Scan for the cell matching the given text and deliver its [X, Y] coordinate at center. 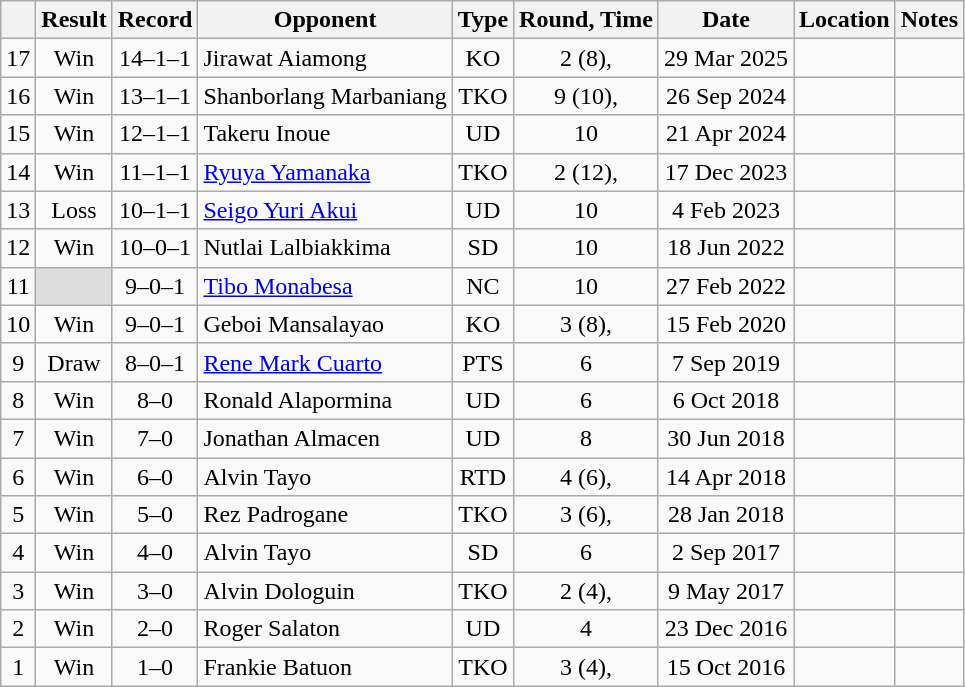
2 Sep 2017 [726, 553]
Notes [929, 20]
16 [18, 96]
2 (8), [586, 58]
Opponent [325, 20]
17 Dec 2023 [726, 172]
3 (6), [586, 515]
3 (4), [586, 667]
8–0–1 [155, 362]
Jirawat Aiamong [325, 58]
14 Apr 2018 [726, 477]
9 (10), [586, 96]
Roger Salaton [325, 629]
23 Dec 2016 [726, 629]
1–0 [155, 667]
5 [18, 515]
6–0 [155, 477]
2 (12), [586, 172]
3–0 [155, 591]
6 Oct 2018 [726, 400]
7 Sep 2019 [726, 362]
15 [18, 134]
27 Feb 2022 [726, 286]
Nutlai Lalbiakkima [325, 248]
Jonathan Almacen [325, 438]
15 Feb 2020 [726, 324]
PTS [482, 362]
NC [482, 286]
17 [18, 58]
11 [18, 286]
Location [845, 20]
18 Jun 2022 [726, 248]
Result [74, 20]
9 May 2017 [726, 591]
7–0 [155, 438]
Loss [74, 210]
2 (4), [586, 591]
RTD [482, 477]
2 [18, 629]
14–1–1 [155, 58]
8–0 [155, 400]
Rene Mark Cuarto [325, 362]
Round, Time [586, 20]
13–1–1 [155, 96]
Draw [74, 362]
Tibo Monabesa [325, 286]
Takeru Inoue [325, 134]
14 [18, 172]
4 Feb 2023 [726, 210]
Frankie Batuon [325, 667]
Seigo Yuri Akui [325, 210]
3 [18, 591]
Geboi Mansalayao [325, 324]
2–0 [155, 629]
30 Jun 2018 [726, 438]
3 (8), [586, 324]
21 Apr 2024 [726, 134]
12–1–1 [155, 134]
Ronald Alapormina [325, 400]
Ryuya Yamanaka [325, 172]
4–0 [155, 553]
5–0 [155, 515]
26 Sep 2024 [726, 96]
Record [155, 20]
29 Mar 2025 [726, 58]
11–1–1 [155, 172]
Shanborlang Marbaniang [325, 96]
Rez Padrogane [325, 515]
10–0–1 [155, 248]
Date [726, 20]
15 Oct 2016 [726, 667]
Alvin Dologuin [325, 591]
12 [18, 248]
4 (6), [586, 477]
7 [18, 438]
Type [482, 20]
9 [18, 362]
10–1–1 [155, 210]
13 [18, 210]
1 [18, 667]
28 Jan 2018 [726, 515]
